Pinpoint the cell where the given text exists, returning its (x, y) midpoint coordinate. 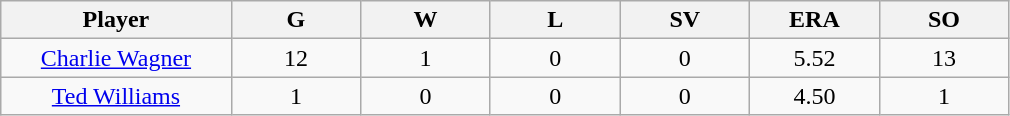
13 (944, 58)
G (296, 20)
12 (296, 58)
SO (944, 20)
SV (685, 20)
Charlie Wagner (116, 58)
5.52 (815, 58)
4.50 (815, 96)
W (426, 20)
Player (116, 20)
ERA (815, 20)
L (555, 20)
Ted Williams (116, 96)
